Locate the cell with the specified text and output its [X, Y] center coordinate. 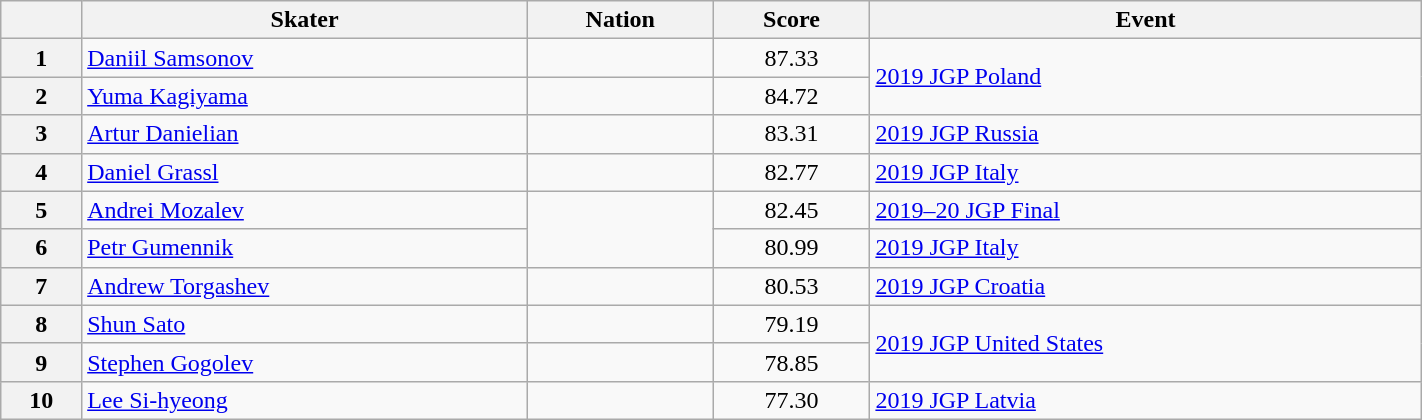
Lee Si-hyeong [305, 400]
7 [42, 286]
Stephen Gogolev [305, 362]
Daniel Grassl [305, 172]
3 [42, 134]
Event [1146, 20]
79.19 [792, 324]
9 [42, 362]
Shun Sato [305, 324]
2 [42, 96]
80.53 [792, 286]
87.33 [792, 58]
Yuma Kagiyama [305, 96]
82.45 [792, 210]
80.99 [792, 248]
Artur Danielian [305, 134]
83.31 [792, 134]
Andrew Torgashev [305, 286]
82.77 [792, 172]
4 [42, 172]
78.85 [792, 362]
84.72 [792, 96]
2019 JGP Latvia [1146, 400]
Andrei Mozalev [305, 210]
1 [42, 58]
5 [42, 210]
77.30 [792, 400]
2019 JGP Croatia [1146, 286]
Score [792, 20]
8 [42, 324]
Skater [305, 20]
Daniil Samsonov [305, 58]
2019 JGP Russia [1146, 134]
Petr Gumennik [305, 248]
2019 JGP Poland [1146, 77]
2019 JGP United States [1146, 343]
2019–20 JGP Final [1146, 210]
10 [42, 400]
6 [42, 248]
Nation [620, 20]
